Locate the cell with the specified text and output its (x, y) center coordinate. 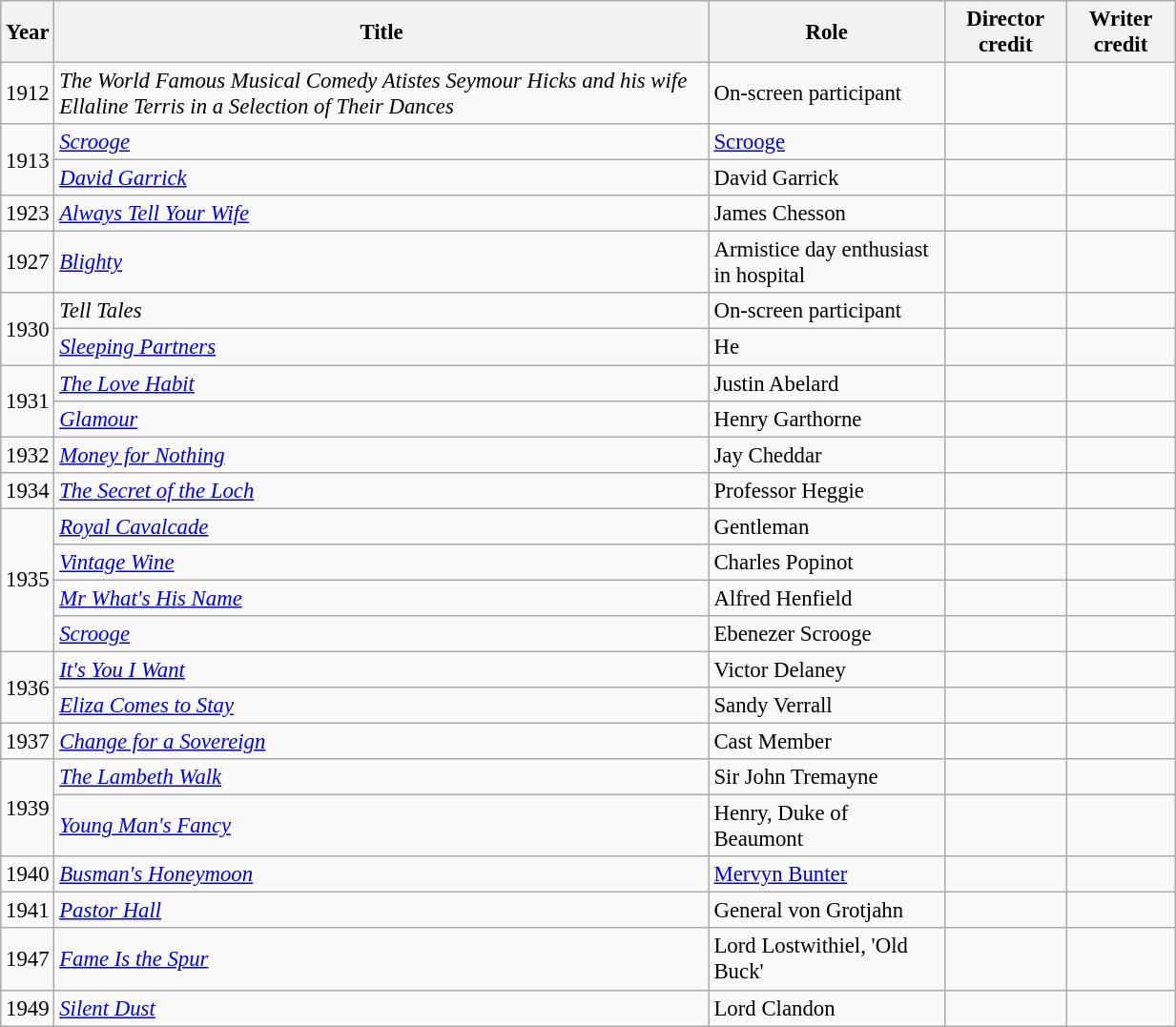
Writer credit (1120, 32)
1934 (28, 490)
Cast Member (826, 742)
Money for Nothing (382, 455)
Title (382, 32)
1941 (28, 911)
1913 (28, 160)
1927 (28, 263)
It's You I Want (382, 669)
Lord Lostwithiel, 'Old Buck' (826, 959)
1930 (28, 330)
Henry Garthorne (826, 419)
Lord Clandon (826, 1008)
The Secret of the Loch (382, 490)
Role (826, 32)
Professor Heggie (826, 490)
Ebenezer Scrooge (826, 634)
Director credit (1005, 32)
Victor Delaney (826, 669)
Glamour (382, 419)
1912 (28, 93)
1947 (28, 959)
1936 (28, 687)
Year (28, 32)
James Chesson (826, 214)
Henry, Duke of Beaumont (826, 826)
Charles Popinot (826, 563)
Jay Cheddar (826, 455)
Royal Cavalcade (382, 526)
Pastor Hall (382, 911)
1939 (28, 808)
1940 (28, 874)
1949 (28, 1008)
Fame Is the Spur (382, 959)
He (826, 347)
Justin Abelard (826, 383)
Tell Tales (382, 312)
Young Man's Fancy (382, 826)
Sleeping Partners (382, 347)
1931 (28, 401)
Eliza Comes to Stay (382, 706)
Sir John Tremayne (826, 777)
Armistice day enthusiast in hospital (826, 263)
The Love Habit (382, 383)
Gentleman (826, 526)
1923 (28, 214)
Silent Dust (382, 1008)
Alfred Henfield (826, 598)
Busman's Honeymoon (382, 874)
Change for a Sovereign (382, 742)
Sandy Verrall (826, 706)
Vintage Wine (382, 563)
Blighty (382, 263)
The World Famous Musical Comedy Atistes Seymour Hicks and his wife Ellaline Terris in a Selection of Their Dances (382, 93)
1932 (28, 455)
1937 (28, 742)
Mervyn Bunter (826, 874)
1935 (28, 580)
Mr What's His Name (382, 598)
The Lambeth Walk (382, 777)
General von Grotjahn (826, 911)
Always Tell Your Wife (382, 214)
